Search for the cell housing the specified text and yield its (X, Y) center coordinate. 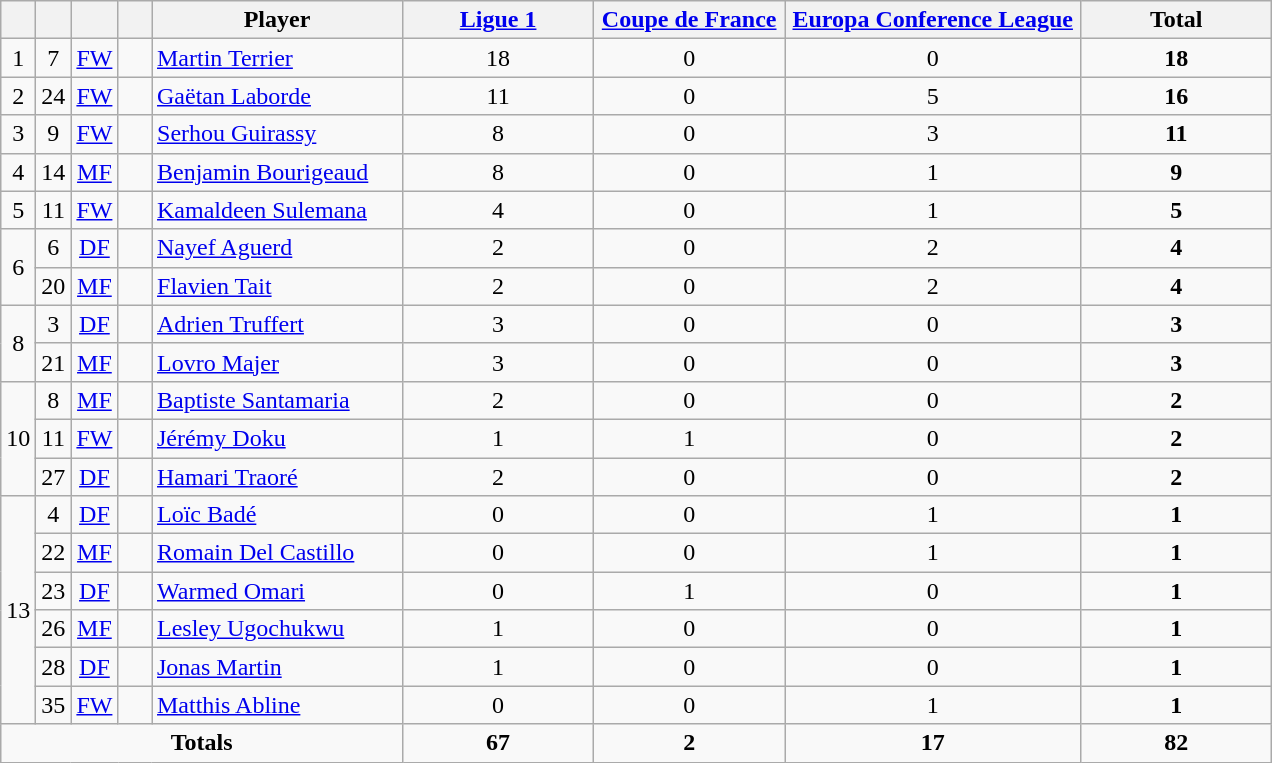
26 (54, 629)
17 (933, 743)
20 (54, 286)
24 (54, 96)
82 (1176, 743)
Ligue 1 (498, 20)
Matthis Abline (278, 705)
Totals (202, 743)
Benjamin Bourigeaud (278, 172)
Kamaldeen Sulemana (278, 210)
Player (278, 20)
22 (54, 553)
27 (54, 477)
67 (498, 743)
Flavien Tait (278, 286)
7 (54, 58)
Coupe de France (690, 20)
Gaëtan Laborde (278, 96)
Loïc Badé (278, 515)
13 (18, 610)
Europa Conference League (933, 20)
23 (54, 591)
21 (54, 362)
Warmed Omari (278, 591)
Romain Del Castillo (278, 553)
Lovro Majer (278, 362)
Total (1176, 20)
14 (54, 172)
Baptiste Santamaria (278, 400)
Serhou Guirassy (278, 134)
Martin Terrier (278, 58)
28 (54, 667)
Lesley Ugochukwu (278, 629)
Jonas Martin (278, 667)
Jérémy Doku (278, 438)
Adrien Truffert (278, 324)
16 (1176, 96)
Nayef Aguerd (278, 248)
Hamari Traoré (278, 477)
10 (18, 438)
35 (54, 705)
